Identify which cell holds the provided text, then report its (x, y) central coordinate. 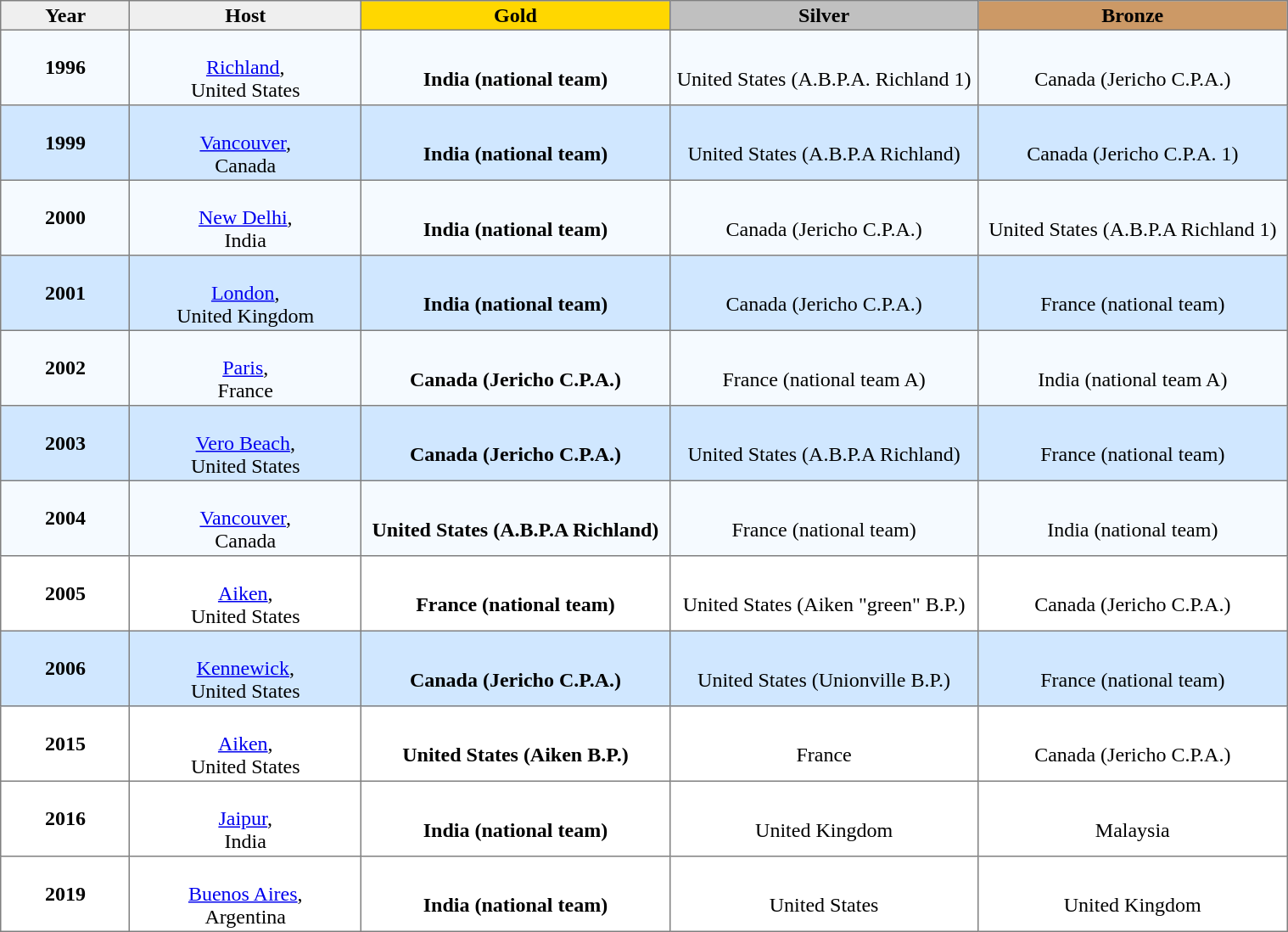
Kennewick,United States (246, 668)
United States (A.B.P.A. Richland 1) (824, 67)
Year (65, 15)
2005 (65, 593)
2016 (65, 818)
Vero Beach,United States (246, 443)
Bronze (1133, 15)
2002 (65, 368)
2006 (65, 668)
United States (Aiken "green" B.P.) (824, 593)
2015 (65, 744)
United States (Unionville B.P.) (824, 668)
Gold (516, 15)
United States (824, 894)
2004 (65, 518)
Buenos Aires,Argentina (246, 894)
2003 (65, 443)
Richland,United States (246, 67)
1999 (65, 143)
Paris,France (246, 368)
Jaipur,India (246, 818)
Host (246, 15)
2000 (65, 217)
2001 (65, 293)
France (national team A) (824, 368)
London,United Kingdom (246, 293)
United States (Aiken B.P.) (516, 744)
1996 (65, 67)
New Delhi,India (246, 217)
2019 (65, 894)
Silver (824, 15)
India (national team A) (1133, 368)
Canada (Jericho C.P.A. 1) (1133, 143)
France (824, 744)
United States (A.B.P.A Richland 1) (1133, 217)
Malaysia (1133, 818)
